From the cell containing the given text, extract its center point as (x, y) coordinate. 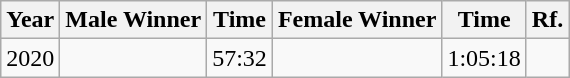
Rf. (547, 20)
Year (30, 20)
2020 (30, 58)
Female Winner (357, 20)
Male Winner (134, 20)
57:32 (240, 58)
1:05:18 (484, 58)
